Return the [x, y] coordinate for the center point of the cell that contains the specified text.  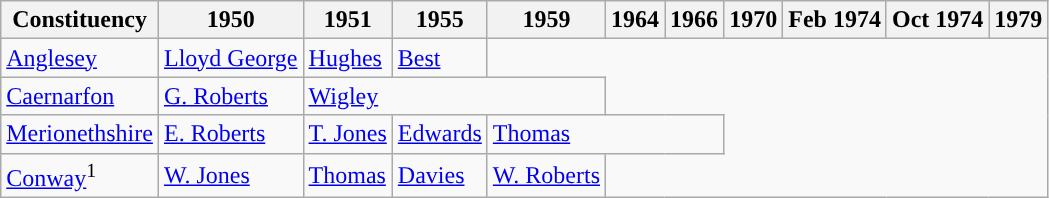
Hughes [348, 58]
W. Jones [230, 176]
Feb 1974 [835, 20]
Lloyd George [230, 58]
Wigley [454, 96]
1979 [1018, 20]
1964 [636, 20]
1951 [348, 20]
E. Roberts [230, 134]
Merionethshire [80, 134]
1970 [754, 20]
1966 [694, 20]
Conway1 [80, 176]
T. Jones [348, 134]
1955 [440, 20]
1950 [230, 20]
W. Roberts [546, 176]
G. Roberts [230, 96]
Anglesey [80, 58]
Edwards [440, 134]
Best [440, 58]
Oct 1974 [937, 20]
Davies [440, 176]
Caernarfon [80, 96]
Constituency [80, 20]
1959 [546, 20]
